Pinpoint the cell where the given text exists, returning its [x, y] midpoint coordinate. 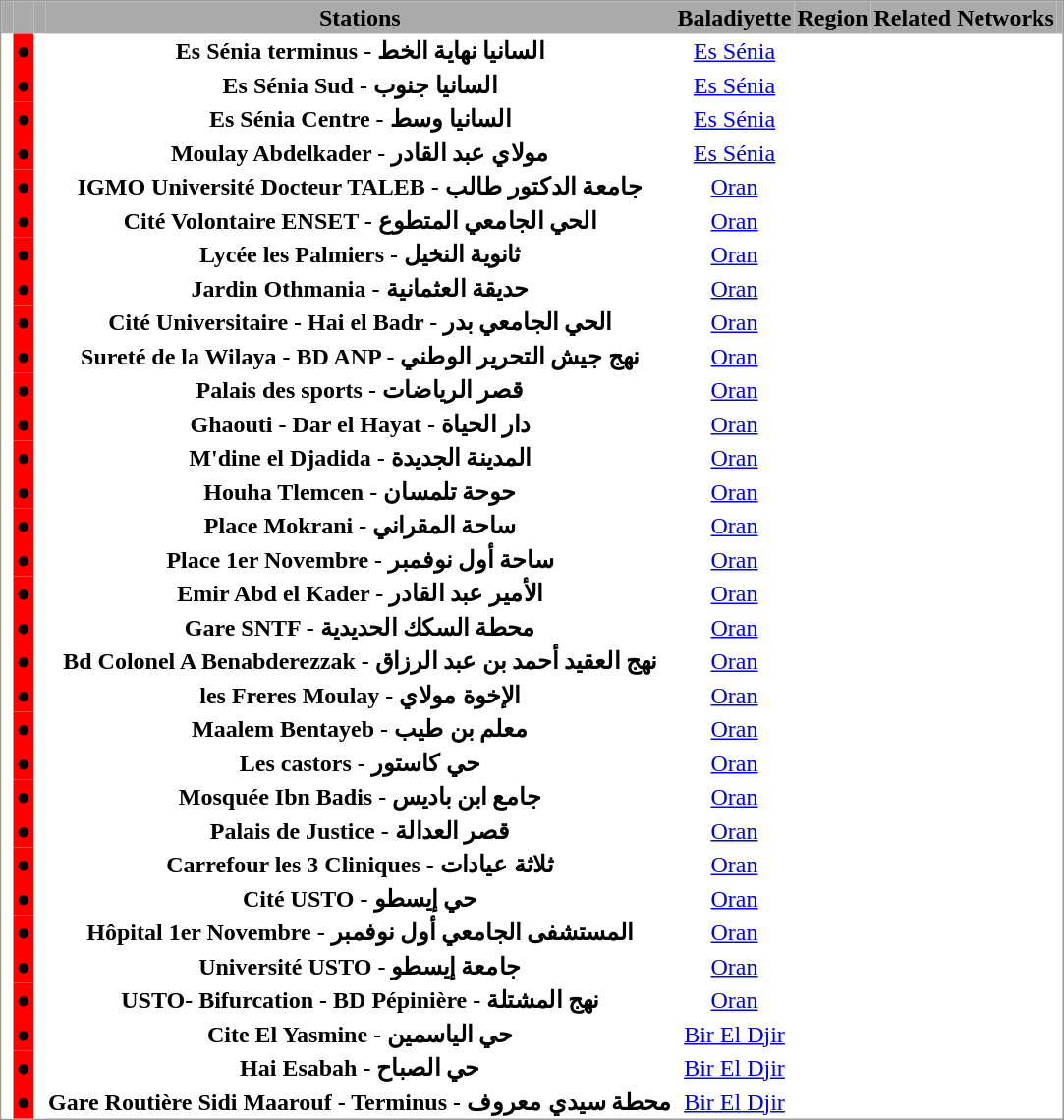
Les castors - حي كاستور [360, 762]
Gare SNTF - محطة السكك الحديدية [360, 627]
Cité USTO - حي إيسطو [360, 898]
Es Sénia Centre - السانيا وسط [360, 119]
Es Sénia Sud - السانيا جنوب [360, 84]
Related Networks [963, 18]
Sureté de la Wilaya - BD ANP - نهج جيش التحرير الوطني [360, 356]
Stations [360, 18]
Lycée les Palmiers - ثانوية النخيل [360, 254]
Es Sénia terminus - السانيا نهاية الخط [360, 50]
les Freres Moulay - الإخوة مولاي [360, 695]
Cité Volontaire ENSET - الحي الجامعي المتطوع [360, 220]
Carrefour les 3 Cliniques - ثلاثة عيادات [360, 864]
Cite El Yasmine - حي الياسمين [360, 1034]
Bd Colonel A Benabderezzak - نهج العقيد أحمد بن عبد الرزاق [360, 661]
IGMO Université Docteur TALEB - جامعة الدكتور طالب [360, 186]
Place Mokrani - ساحة المقراني [360, 526]
Houha Tlemcen - حوحة تلمسان [360, 491]
Jardin Othmania - حديقة العثمانية [360, 288]
Moulay Abdelkader - مولاي عبد القادر [360, 152]
Ghaouti - Dar el Hayat - دار الحياة [360, 423]
Baladiyette [735, 18]
Place 1er Novembre - ساحة أول نوفمبر [360, 559]
USTO- Bifurcation - BD Pépinière - نهج المشتلة [360, 999]
Palais de Justice - قصر العدالة [360, 830]
Hai Esabah - حي الصباح [360, 1068]
Cité Universitaire - Hai el Badr - الحي الجامعي بدر [360, 321]
Gare Routière Sidi Maarouf - Terminus - محطة سيدي معروف [360, 1101]
Region [832, 18]
M'dine el Djadida - المدينة الجديدة [360, 457]
Palais des sports - قصر الرياضات [360, 390]
Maalem Bentayeb - معلم بن طيب [360, 728]
Mosquée Ibn Badis - جامع ابن باديس [360, 797]
Hôpital 1er Novembre - المستشفى الجامعي أول نوفمبر [360, 932]
Université USTO - جامعة إيسطو [360, 966]
Emir Abd el Kader - الأمير عبد القادر [360, 592]
